Search for the cell housing the specified text and yield its [x, y] center coordinate. 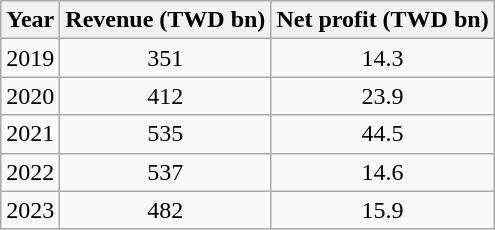
2022 [30, 172]
14.6 [382, 172]
412 [166, 96]
Net profit (TWD bn) [382, 20]
Revenue (TWD bn) [166, 20]
535 [166, 134]
15.9 [382, 210]
Year [30, 20]
2019 [30, 58]
2021 [30, 134]
351 [166, 58]
14.3 [382, 58]
23.9 [382, 96]
482 [166, 210]
2023 [30, 210]
44.5 [382, 134]
537 [166, 172]
2020 [30, 96]
